Provide the (x, y) coordinate of the cell's center where the given text is located.  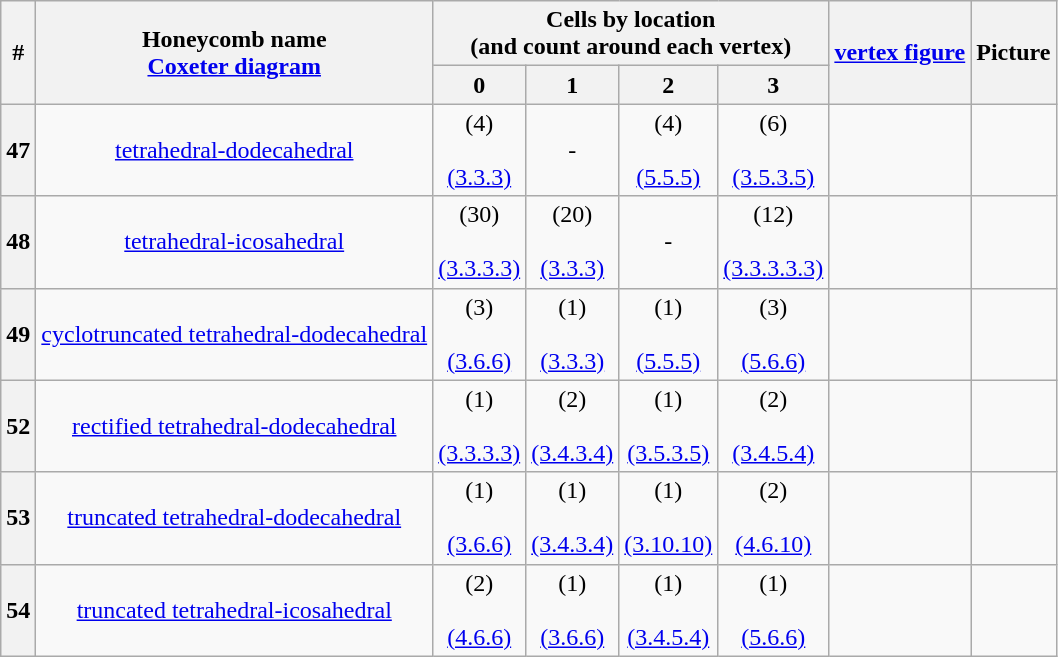
(12)(3.3.3.3.3) (774, 242)
# (18, 52)
(1)(5.6.6) (774, 610)
Picture (1014, 52)
rectified tetrahedral-dodecahedral (234, 426)
(2)(4.6.6) (480, 610)
truncated tetrahedral-dodecahedral (234, 518)
(4)(3.3.3) (480, 150)
cyclotruncated tetrahedral-dodecahedral (234, 334)
vertex figure (900, 52)
(1)(3.3.3) (572, 334)
(30)(3.3.3.3) (480, 242)
(1)(5.5.5) (668, 334)
48 (18, 242)
(2)(3.4.5.4) (774, 426)
(1)(3.10.10) (668, 518)
(2)(3.4.3.4) (572, 426)
(1)(3.5.3.5) (668, 426)
47 (18, 150)
53 (18, 518)
truncated tetrahedral-icosahedral (234, 610)
1 (572, 85)
tetrahedral-dodecahedral (234, 150)
(4)(5.5.5) (668, 150)
(1)(3.3.3.3) (480, 426)
54 (18, 610)
49 (18, 334)
0 (480, 85)
2 (668, 85)
(3)(5.6.6) (774, 334)
(2)(4.6.10) (774, 518)
(3)(3.6.6) (480, 334)
(1)(3.4.5.4) (668, 610)
(20)(3.3.3) (572, 242)
(6)(3.5.3.5) (774, 150)
Honeycomb nameCoxeter diagram (234, 52)
Cells by location(and count around each vertex) (631, 34)
3 (774, 85)
52 (18, 426)
(1)(3.4.3.4) (572, 518)
tetrahedral-icosahedral (234, 242)
